Capture the cell that displays the provided text and extract its [x, y] central coordinate. 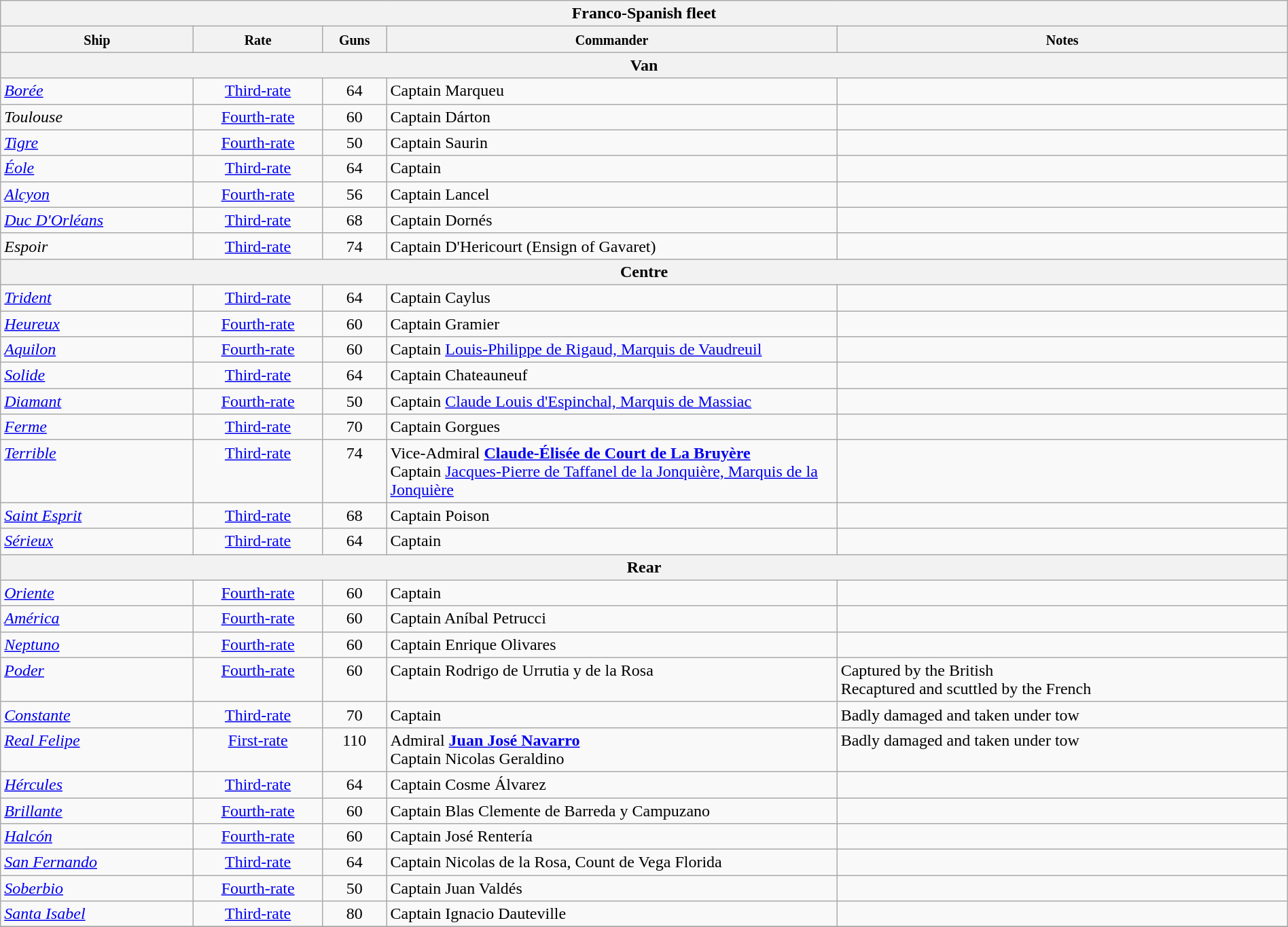
Captain José Rentería [611, 837]
Sérieux [97, 541]
Captain Ignacio Dauteville [611, 914]
Aquilon [97, 350]
Duc D'Orléans [97, 220]
Commander [611, 39]
Constante [97, 714]
Hércules [97, 784]
Ship [97, 39]
Brillante [97, 810]
Captain Aníbal Petrucci [611, 619]
Rear [644, 567]
Captain Gramier [611, 324]
Trident [97, 297]
Captain Rodrigo de Urrutia y de la Rosa [611, 679]
Saint Esprit [97, 515]
Captain Saurin [611, 143]
Toulouse [97, 117]
Captain Juan Valdés [611, 888]
Captain Lancel [611, 194]
Captain Caylus [611, 297]
Captain Marqueu [611, 91]
First-rate [258, 750]
Ferme [97, 427]
Neptuno [97, 644]
Captain Poison [611, 515]
Captain Dárton [611, 117]
Captain Gorgues [611, 427]
Real Felipe [97, 750]
Captain Nicolas de la Rosa, Count de Vega Florida [611, 862]
América [97, 619]
Captain Blas Clemente de Barreda y Campuzano [611, 810]
Halcón [97, 837]
Van [644, 65]
Captain Dornés [611, 220]
Captain Claude Louis d'Espinchal, Marquis de Massiac [611, 401]
110 [355, 750]
Rate [258, 39]
Oriente [97, 593]
Tigre [97, 143]
Heureux [97, 324]
Terrible [97, 471]
Éole [97, 168]
Captain Enrique Olivares [611, 644]
Captain Cosme Álvarez [611, 784]
Captain Chateauneuf [611, 376]
Santa Isabel [97, 914]
Poder [97, 679]
56 [355, 194]
Borée [97, 91]
Centre [644, 272]
Vice-Admiral Claude-Élisée de Court de La BruyèreCaptain Jacques-Pierre de Taffanel de la Jonquière, Marquis de la Jonquière [611, 471]
Captain D'Hericourt (Ensign of Gavaret) [611, 246]
San Fernando [97, 862]
Notes [1062, 39]
Soberbio [97, 888]
Captain Louis-Philippe de Rigaud, Marquis de Vaudreuil [611, 350]
Diamant [97, 401]
Solide [97, 376]
Captured by the British Recaptured and scuttled by the French [1062, 679]
Alcyon [97, 194]
Guns [355, 39]
80 [355, 914]
Admiral Juan José NavarroCaptain Nicolas Geraldino [611, 750]
Franco-Spanish fleet [644, 14]
Espoir [97, 246]
